Return the [x, y] coordinate for the center point of the cell that contains the specified text.  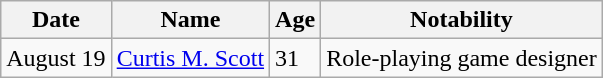
Role-playing game designer [462, 58]
Notability [462, 20]
31 [296, 58]
Name [190, 20]
August 19 [56, 58]
Date [56, 20]
Curtis M. Scott [190, 58]
Age [296, 20]
